Output the (x, y) coordinate of the center of the cell containing the given text.  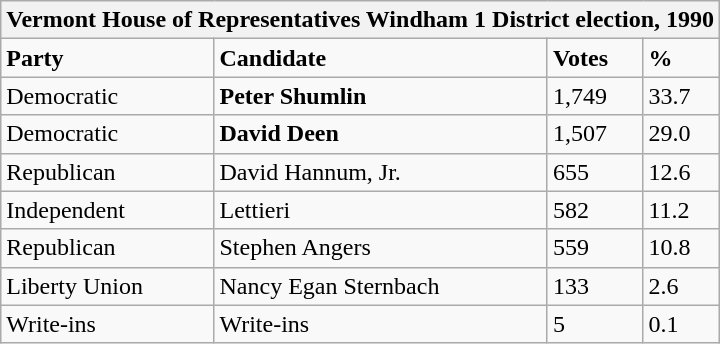
559 (595, 248)
David Hannum, Jr. (380, 172)
2.6 (682, 286)
Peter Shumlin (380, 96)
Stephen Angers (380, 248)
Independent (108, 210)
10.8 (682, 248)
1,749 (595, 96)
David Deen (380, 134)
Vermont House of Representatives Windham 1 District election, 1990 (360, 20)
Candidate (380, 58)
Nancy Egan Sternbach (380, 286)
582 (595, 210)
Party (108, 58)
11.2 (682, 210)
0.1 (682, 324)
133 (595, 286)
12.6 (682, 172)
1,507 (595, 134)
Liberty Union (108, 286)
Votes (595, 58)
29.0 (682, 134)
655 (595, 172)
Lettieri (380, 210)
5 (595, 324)
% (682, 58)
33.7 (682, 96)
